Determine the (x, y) coordinate at the center of the cell enclosing the given text.  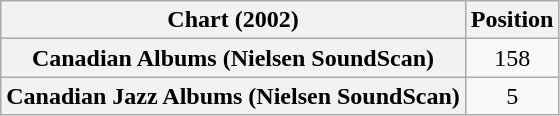
Chart (2002) (234, 20)
Position (512, 20)
158 (512, 58)
Canadian Jazz Albums (Nielsen SoundScan) (234, 96)
Canadian Albums (Nielsen SoundScan) (234, 58)
5 (512, 96)
